From the cell containing the given text, extract its center point as [x, y] coordinate. 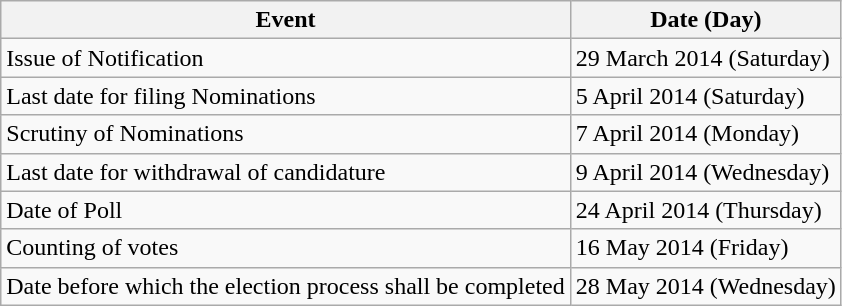
24 April 2014 (Thursday) [706, 210]
Event [286, 20]
Date before which the election process shall be completed [286, 286]
Date of Poll [286, 210]
28 May 2014 (Wednesday) [706, 286]
7 April 2014 (Monday) [706, 134]
9 April 2014 (Wednesday) [706, 172]
16 May 2014 (Friday) [706, 248]
5 April 2014 (Saturday) [706, 96]
Date (Day) [706, 20]
29 March 2014 (Saturday) [706, 58]
Scrutiny of Nominations [286, 134]
Last date for withdrawal of candidature [286, 172]
Counting of votes [286, 248]
Issue of Notification [286, 58]
Last date for filing Nominations [286, 96]
